Return the [x, y] coordinate for the center point of the cell that contains the specified text.  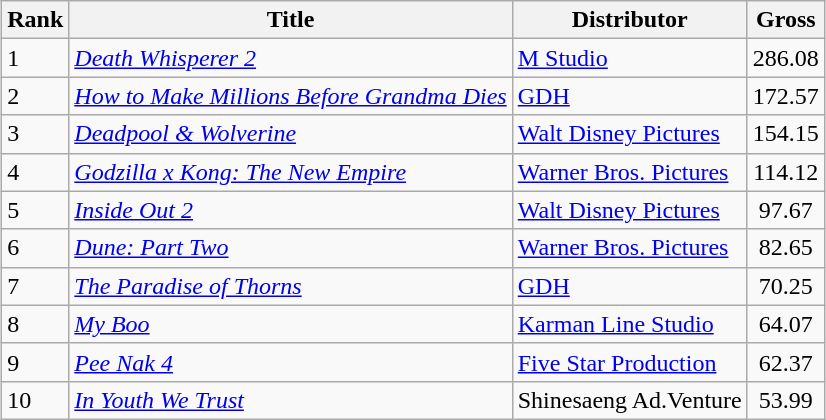
Karman Line Studio [630, 324]
M Studio [630, 58]
5 [36, 210]
Inside Out 2 [290, 210]
10 [36, 400]
1 [36, 58]
64.07 [786, 324]
Dune: Part Two [290, 248]
Godzilla x Kong: The New Empire [290, 172]
3 [36, 134]
9 [36, 362]
4 [36, 172]
Pee Nak 4 [290, 362]
The Paradise of Thorns [290, 286]
286.08 [786, 58]
Deadpool & Wolverine [290, 134]
8 [36, 324]
In Youth We Trust [290, 400]
Rank [36, 20]
97.67 [786, 210]
Five Star Production [630, 362]
Distributor [630, 20]
Death Whisperer 2 [290, 58]
114.12 [786, 172]
2 [36, 96]
82.65 [786, 248]
Title [290, 20]
How to Make Millions Before Grandma Dies [290, 96]
62.37 [786, 362]
My Boo [290, 324]
53.99 [786, 400]
7 [36, 286]
172.57 [786, 96]
Shinesaeng Ad.Venture [630, 400]
70.25 [786, 286]
6 [36, 248]
Gross [786, 20]
154.15 [786, 134]
